From the cell containing the given text, extract its center point as (X, Y) coordinate. 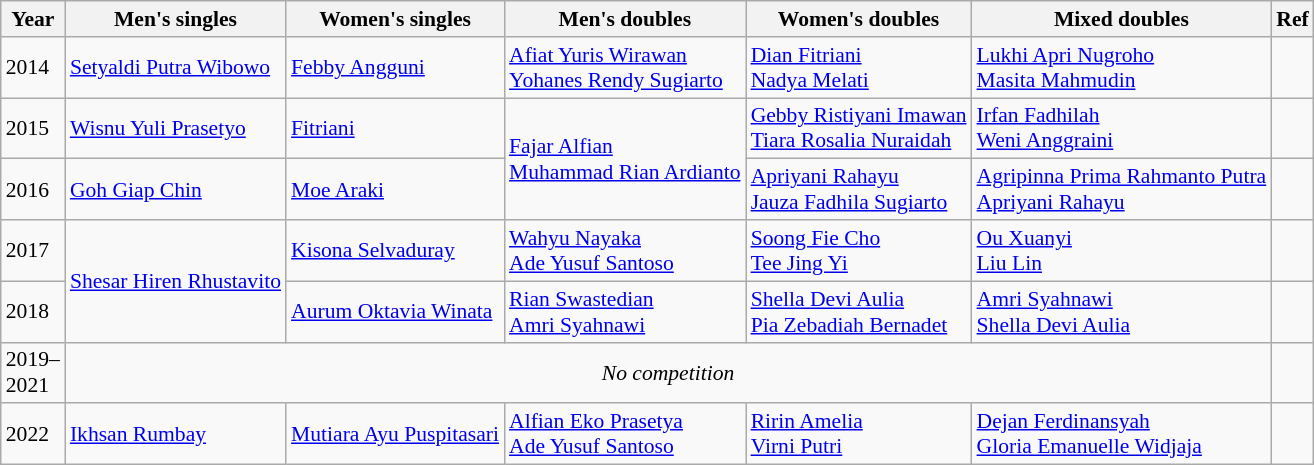
Febby Angguni (395, 68)
Shella Devi Aulia Pia Zebadiah Bernadet (859, 312)
2018 (33, 312)
2022 (33, 434)
Ou Xuanyi Liu Lin (1122, 250)
Afiat Yuris Wirawan Yohanes Rendy Sugiarto (625, 68)
Alfian Eko Prasetya Ade Yusuf Santoso (625, 434)
No competition (668, 372)
2015 (33, 128)
Year (33, 19)
Men's singles (176, 19)
Irfan Fadhilah Weni Anggraini (1122, 128)
2014 (33, 68)
Shesar Hiren Rhustavito (176, 281)
Moe Araki (395, 190)
Men's doubles (625, 19)
Fitriani (395, 128)
Apriyani Rahayu Jauza Fadhila Sugiarto (859, 190)
2019–2021 (33, 372)
Mixed doubles (1122, 19)
Wahyu Nayaka Ade Yusuf Santoso (625, 250)
Rian Swastedian Amri Syahnawi (625, 312)
Kisona Selvaduray (395, 250)
Gebby Ristiyani Imawan Tiara Rosalia Nuraidah (859, 128)
Dejan Ferdinansyah Gloria Emanuelle Widjaja (1122, 434)
Ikhsan Rumbay (176, 434)
Women's singles (395, 19)
Aurum Oktavia Winata (395, 312)
Lukhi Apri Nugroho Masita Mahmudin (1122, 68)
Soong Fie Cho Tee Jing Yi (859, 250)
Mutiara Ayu Puspitasari (395, 434)
Setyaldi Putra Wibowo (176, 68)
Ririn Amelia Virni Putri (859, 434)
Amri Syahnawi Shella Devi Aulia (1122, 312)
Fajar Alfian Muhammad Rian Ardianto (625, 159)
Ref (1292, 19)
2017 (33, 250)
Dian Fitriani Nadya Melati (859, 68)
2016 (33, 190)
Agripinna Prima Rahmanto Putra Apriyani Rahayu (1122, 190)
Wisnu Yuli Prasetyo (176, 128)
Goh Giap Chin (176, 190)
Women's doubles (859, 19)
